Find where the given text appears and provide that cell's center as [X, Y] coordinate. 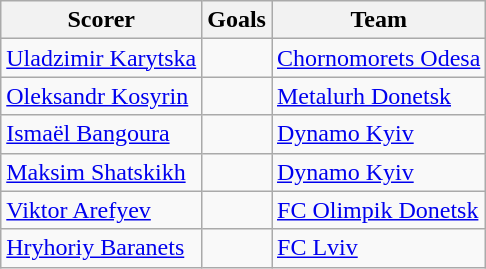
Ismaël Bangoura [102, 134]
Metalurh Donetsk [379, 96]
Chornomorets Odesa [379, 58]
Uladzimir Karytska [102, 58]
FC Lviv [379, 248]
Team [379, 20]
Hryhoriy Baranets [102, 248]
Maksim Shatskikh [102, 172]
FC Olimpik Donetsk [379, 210]
Oleksandr Kosyrin [102, 96]
Viktor Arefyev [102, 210]
Scorer [102, 20]
Goals [237, 20]
